Search for the cell housing the specified text and yield its [X, Y] center coordinate. 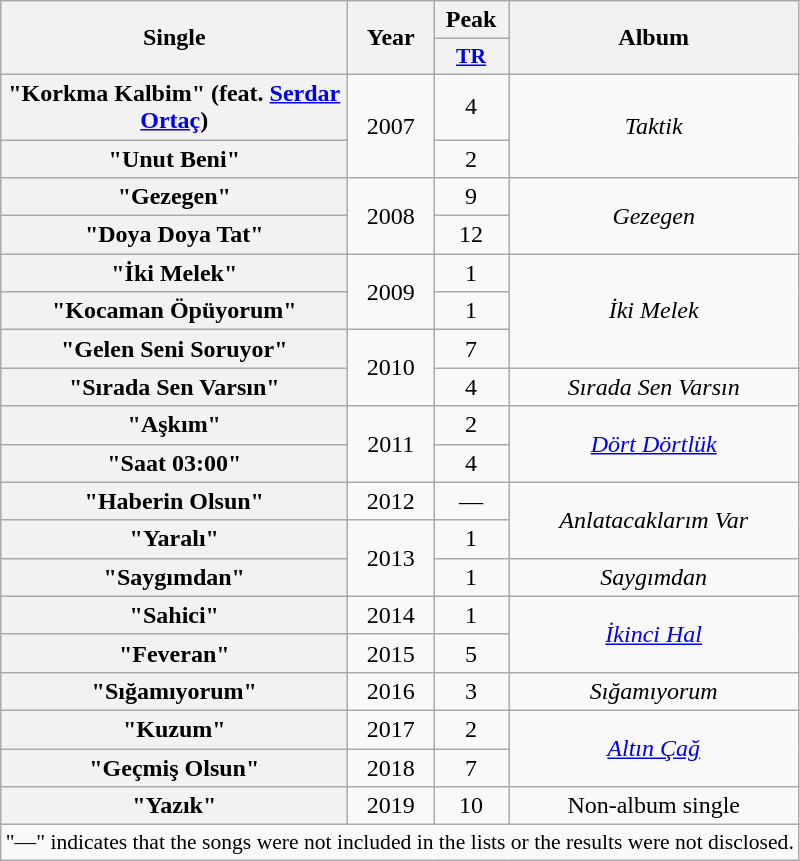
"Kocaman Öpüyorum" [174, 311]
İki Melek [654, 311]
"İki Melek" [174, 273]
Single [174, 38]
"Feveran" [174, 653]
2014 [391, 615]
"Haberin Olsun" [174, 501]
Peak [472, 20]
2007 [391, 126]
"Yazık" [174, 806]
10 [472, 806]
Year [391, 38]
2008 [391, 216]
"Saat 03:00" [174, 463]
"Saygımdan" [174, 577]
Taktik [654, 126]
"Unut Beni" [174, 159]
"Yaralı" [174, 539]
İkinci Hal [654, 634]
Sığamıyorum [654, 691]
2010 [391, 368]
2017 [391, 729]
Gezegen [654, 216]
9 [472, 197]
"Kuzum" [174, 729]
2011 [391, 444]
2019 [391, 806]
"Gelen Seni Soruyor" [174, 349]
"—" indicates that the songs were not included in the lists or the results were not disclosed. [400, 843]
Dört Dörtlük [654, 444]
"Geçmiş Olsun" [174, 767]
2012 [391, 501]
TR [472, 57]
"Sığamıyorum" [174, 691]
Anlatacaklarım Var [654, 520]
2018 [391, 767]
Sırada Sen Varsın [654, 387]
3 [472, 691]
Altın Çağ [654, 748]
"Sırada Sen Varsın" [174, 387]
Album [654, 38]
2013 [391, 558]
"Gezegen" [174, 197]
Saygımdan [654, 577]
12 [472, 235]
— [472, 501]
"Aşkım" [174, 425]
"Doya Doya Tat" [174, 235]
Non-album single [654, 806]
5 [472, 653]
"Korkma Kalbim" (feat. Serdar Ortaç) [174, 106]
2009 [391, 292]
2015 [391, 653]
"Sahici" [174, 615]
2016 [391, 691]
